Output the (X, Y) coordinate of the center of the cell containing the given text.  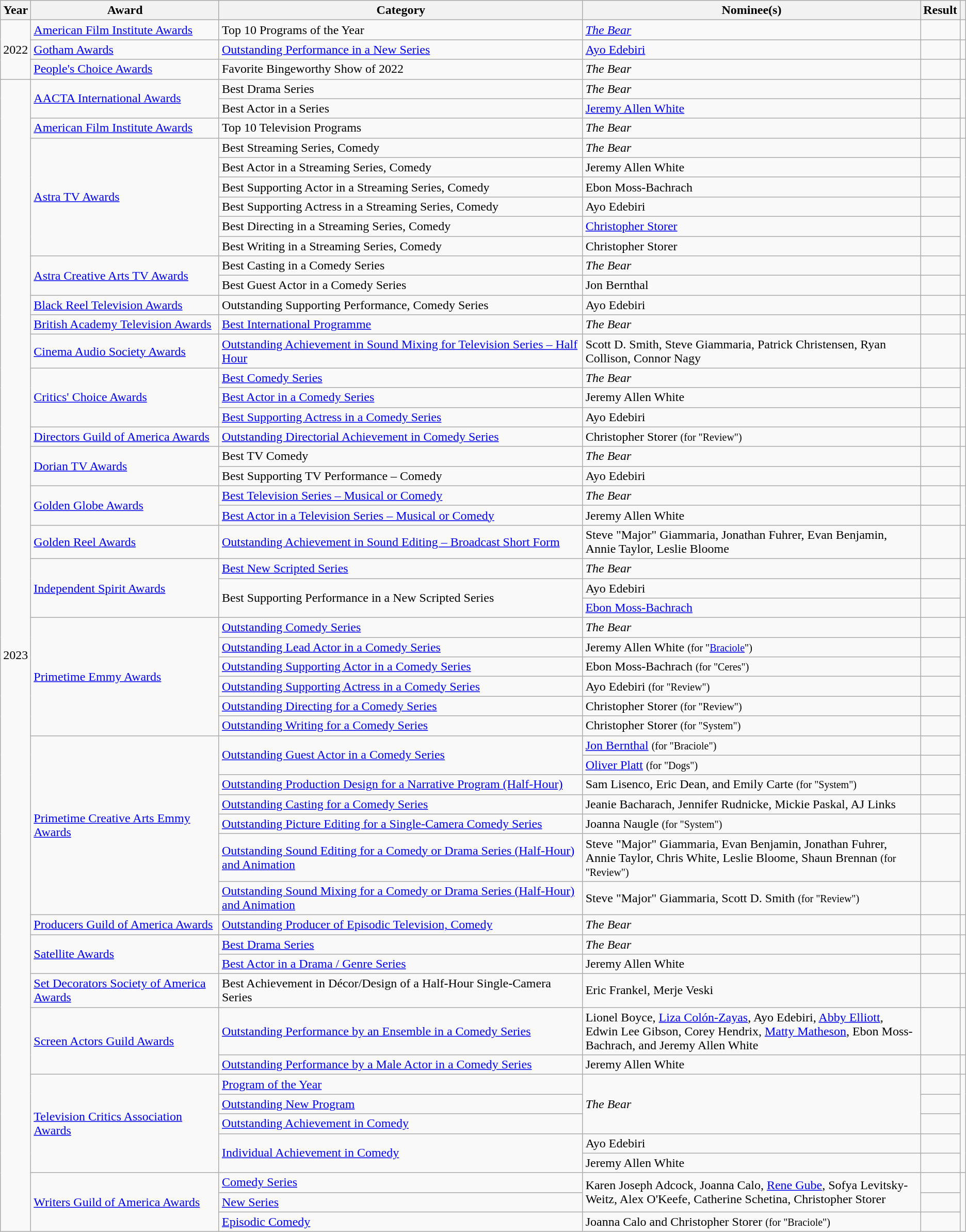
Best Supporting Performance in a New Scripted Series (400, 598)
Outstanding Comedy Series (400, 628)
Best Writing in a Streaming Series, Comedy (400, 246)
Individual Achievement in Comedy (400, 1153)
Outstanding Directing for a Comedy Series (400, 706)
Christopher Storer (for "System") (751, 726)
Best Television Series – Musical or Comedy (400, 495)
Eric Frankel, Merje Veski (751, 991)
Astra TV Awards (125, 197)
Gotham Awards (125, 50)
Best Achievement in Décor/Design of a Half-Hour Single-Camera Series (400, 991)
Episodic Comedy (400, 1222)
British Academy Television Awards (125, 325)
Outstanding Supporting Actor in a Comedy Series (400, 667)
Year (15, 10)
New Series (400, 1202)
Primetime Creative Arts Emmy Awards (125, 825)
Set Decorators Society of America Awards (125, 991)
Writers Guild of America Awards (125, 1202)
Outstanding Lead Actor in a Comedy Series (400, 647)
Best Casting in a Comedy Series (400, 266)
Independent Spirit Awards (125, 588)
Producers Guild of America Awards (125, 924)
Primetime Emmy Awards (125, 677)
Outstanding Performance by an Ensemble in a Comedy Series (400, 1031)
Outstanding Performance by a Male Actor in a Comedy Series (400, 1065)
Satellite Awards (125, 954)
Black Reel Television Awards (125, 305)
Best Streaming Series, Comedy (400, 148)
Outstanding Achievement in Comedy (400, 1124)
Result (940, 10)
Category (400, 10)
Best Actor in a Series (400, 108)
Outstanding Achievement in Sound Mixing for Television Series – Half Hour (400, 351)
Astra Creative Arts TV Awards (125, 276)
2023 (15, 655)
Comedy Series (400, 1182)
Golden Globe Awards (125, 505)
Outstanding Production Design for a Narrative Program (Half-Hour) (400, 785)
Outstanding Producer of Episodic Television, Comedy (400, 924)
Top 10 Programs of the Year (400, 30)
Best TV Comedy (400, 456)
People's Choice Awards (125, 69)
Best International Programme (400, 325)
Best Actor in a Streaming Series, Comedy (400, 167)
Jon Bernthal (for "Braciole") (751, 745)
Outstanding Directorial Achievement in Comedy Series (400, 437)
Outstanding Achievement in Sound Editing – Broadcast Short Form (400, 542)
Sam Lisenco, Eric Dean, and Emily Carte (for "System") (751, 785)
Dorian TV Awards (125, 466)
Top 10 Television Programs (400, 128)
Scott D. Smith, Steve Giammaria, Patrick Christensen, Ryan Collison, Connor Nagy (751, 351)
Ayo Edebiri (for "Review") (751, 686)
Outstanding Guest Actor in a Comedy Series (400, 755)
Best New Scripted Series (400, 568)
Cinema Audio Society Awards (125, 351)
Best Guest Actor in a Comedy Series (400, 285)
Outstanding Sound Mixing for a Comedy or Drama Series (Half-Hour) and Animation (400, 898)
2022 (15, 50)
Outstanding Writing for a Comedy Series (400, 726)
Program of the Year (400, 1084)
Karen Joseph Adcock, Joanna Calo, Rene Gube, Sofya Levitsky-Weitz, Alex O'Keefe, Catherine Schetina, Christopher Storer (751, 1192)
Television Critics Association Awards (125, 1124)
AACTA International Awards (125, 99)
Screen Actors Guild Awards (125, 1041)
Best Actor in a Television Series – Musical or Comedy (400, 515)
Outstanding Performance in a New Series (400, 50)
Critics' Choice Awards (125, 397)
Jon Bernthal (751, 285)
Favorite Bingeworthy Show of 2022 (400, 69)
Best Supporting Actor in a Streaming Series, Comedy (400, 187)
Best Directing in a Streaming Series, Comedy (400, 226)
Best Supporting Actress in a Comedy Series (400, 417)
Best Actor in a Drama / Genre Series (400, 964)
Steve "Major" Giammaria, Scott D. Smith (for "Review") (751, 898)
Outstanding Supporting Performance, Comedy Series (400, 305)
Joanna Calo and Christopher Storer (for "Braciole") (751, 1222)
Directors Guild of America Awards (125, 437)
Joanna Naugle (for "System") (751, 824)
Steve "Major" Giammaria, Evan Benjamin, Jonathan Fuhrer, Annie Taylor, Chris White, Leslie Bloome, Shaun Brennan (for "Review") (751, 857)
Oliver Platt (for "Dogs") (751, 765)
Best Actor in a Comedy Series (400, 397)
Ebon Moss-Bachrach (for "Ceres") (751, 667)
Jeremy Allen White (for "Braciole") (751, 647)
Jeanie Bacharach, Jennifer Rudnicke, Mickie Paskal, AJ Links (751, 804)
Nominee(s) (751, 10)
Best Comedy Series (400, 378)
Best Supporting Actress in a Streaming Series, Comedy (400, 206)
Outstanding Picture Editing for a Single-Camera Comedy Series (400, 824)
Outstanding Casting for a Comedy Series (400, 804)
Outstanding Sound Editing for a Comedy or Drama Series (Half-Hour) and Animation (400, 857)
Golden Reel Awards (125, 542)
Best Supporting TV Performance – Comedy (400, 476)
Award (125, 10)
Steve "Major" Giammaria, Jonathan Fuhrer, Evan Benjamin, Annie Taylor, Leslie Bloome (751, 542)
Outstanding Supporting Actress in a Comedy Series (400, 686)
Outstanding New Program (400, 1104)
